Extract the (x, y) coordinate from the center of the cell holding the provided text.  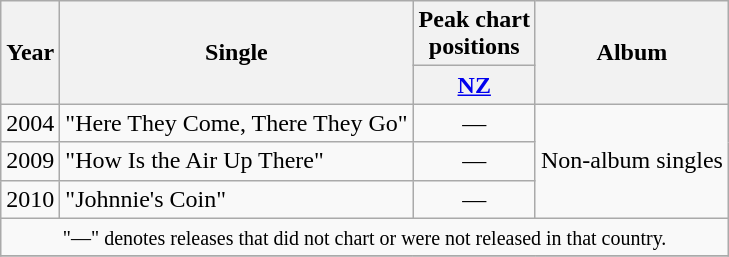
Peak chartpositions (474, 34)
2010 (30, 199)
2004 (30, 123)
2009 (30, 161)
"—" denotes releases that did not chart or were not released in that country. (365, 237)
"Johnnie's Coin" (236, 199)
Single (236, 52)
"How Is the Air Up There" (236, 161)
"Here They Come, There They Go" (236, 123)
Non-album singles (632, 161)
NZ (474, 85)
Year (30, 52)
Album (632, 52)
